Identify which cell holds the provided text, then report its (X, Y) central coordinate. 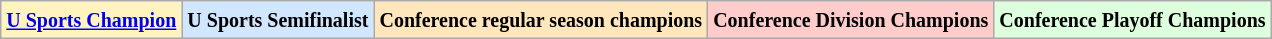
Conference regular season champions (541, 20)
Conference Playoff Champions (1132, 20)
Conference Division Champions (851, 20)
U Sports Champion (92, 20)
U Sports Semifinalist (278, 20)
